Provide the [x, y] coordinate of the cell's center where the given text is located.  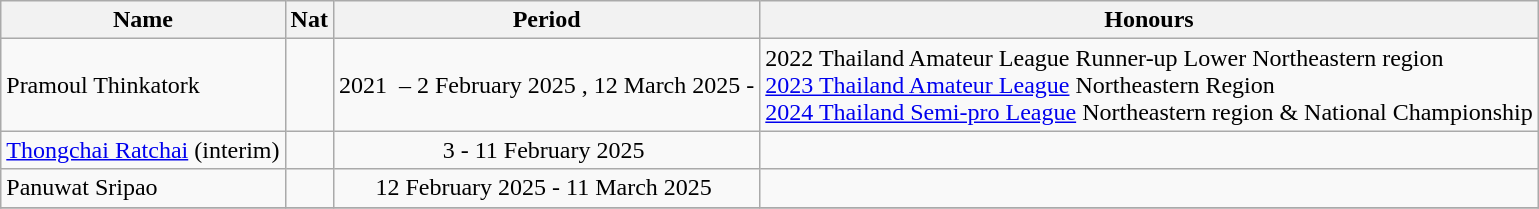
Name [143, 20]
Panuwat Sripao [143, 188]
3 - 11 February 2025 [546, 150]
2021 – 2 February 2025 , 12 March 2025 - [546, 85]
Thongchai Ratchai (interim) [143, 150]
12 February 2025 - 11 March 2025 [546, 188]
Honours [1149, 20]
Nat [309, 20]
Pramoul Thinkatork [143, 85]
Period [546, 20]
